Return (X, Y) of the center of cell containing provided text 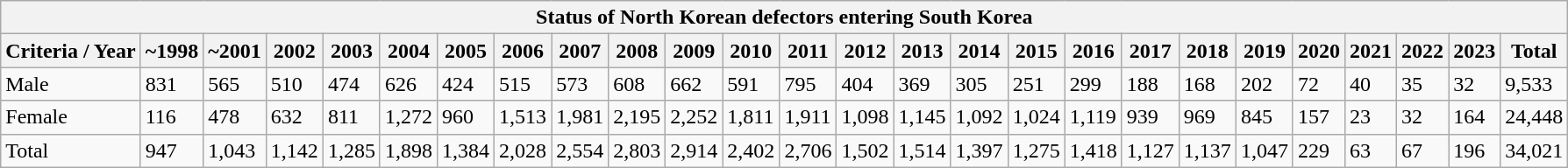
369 (923, 84)
2016 (1093, 51)
2010 (751, 51)
510 (295, 84)
299 (1093, 84)
831 (172, 84)
2023 (1475, 51)
188 (1151, 84)
1,418 (1093, 150)
2006 (523, 51)
1,092 (979, 117)
2009 (695, 51)
1,047 (1265, 150)
196 (1475, 150)
2,803 (637, 150)
34,021 (1535, 150)
1,811 (751, 117)
305 (979, 84)
608 (637, 84)
845 (1265, 117)
1,272 (409, 117)
202 (1265, 84)
939 (1151, 117)
2005 (465, 51)
2012 (865, 51)
795 (809, 84)
474 (351, 84)
1,145 (923, 117)
Criteria / Year (70, 51)
251 (1037, 84)
2015 (1037, 51)
591 (751, 84)
1,285 (351, 150)
1,513 (523, 117)
2,028 (523, 150)
960 (465, 117)
947 (172, 150)
40 (1370, 84)
2002 (295, 51)
1,514 (923, 150)
2004 (409, 51)
2,706 (809, 150)
478 (235, 117)
969 (1207, 117)
1,137 (1207, 150)
168 (1207, 84)
Female (70, 117)
2019 (1265, 51)
~2001 (235, 51)
2003 (351, 51)
9,533 (1535, 84)
2,402 (751, 150)
2020 (1319, 51)
Male (70, 84)
1,043 (235, 150)
1,127 (1151, 150)
Status of North Korean defectors entering South Korea (784, 17)
1,898 (409, 150)
2018 (1207, 51)
1,502 (865, 150)
229 (1319, 150)
2021 (1370, 51)
2013 (923, 51)
2022 (1422, 51)
811 (351, 117)
2,554 (581, 150)
~1998 (172, 51)
157 (1319, 117)
2,195 (637, 117)
116 (172, 117)
2007 (581, 51)
1,384 (465, 150)
1,119 (1093, 117)
424 (465, 84)
63 (1370, 150)
1,911 (809, 117)
2014 (979, 51)
23 (1370, 117)
662 (695, 84)
164 (1475, 117)
1,981 (581, 117)
2008 (637, 51)
2,914 (695, 150)
24,448 (1535, 117)
1,098 (865, 117)
1,397 (979, 150)
626 (409, 84)
1,024 (1037, 117)
632 (295, 117)
573 (581, 84)
404 (865, 84)
2011 (809, 51)
1,142 (295, 150)
515 (523, 84)
72 (1319, 84)
35 (1422, 84)
565 (235, 84)
2017 (1151, 51)
67 (1422, 150)
1,275 (1037, 150)
2,252 (695, 117)
